Extract the (X, Y) coordinate from the center of the cell holding the provided text.  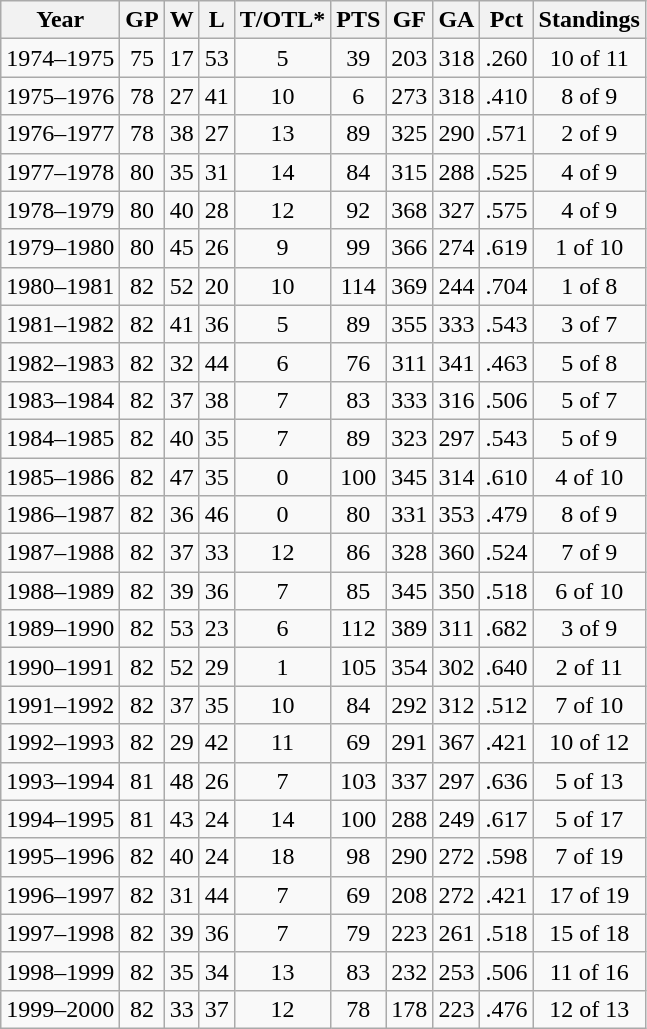
76 (358, 362)
274 (456, 248)
23 (216, 629)
1981–1982 (60, 324)
79 (358, 933)
99 (358, 248)
316 (456, 400)
208 (410, 895)
1989–1990 (60, 629)
389 (410, 629)
12 of 13 (589, 1009)
203 (410, 58)
.617 (506, 819)
367 (456, 743)
.260 (506, 58)
.410 (506, 96)
.525 (506, 172)
.571 (506, 134)
28 (216, 210)
11 (282, 743)
17 (182, 58)
4 of 10 (589, 477)
2 of 9 (589, 134)
18 (282, 857)
43 (182, 819)
1988–1989 (60, 591)
9 (282, 248)
366 (410, 248)
85 (358, 591)
98 (358, 857)
.479 (506, 515)
.575 (506, 210)
341 (456, 362)
.682 (506, 629)
368 (410, 210)
GF (410, 20)
1976–1977 (60, 134)
360 (456, 553)
354 (410, 667)
314 (456, 477)
7 of 19 (589, 857)
11 of 16 (589, 971)
1984–1985 (60, 438)
1983–1984 (60, 400)
114 (358, 286)
315 (410, 172)
Pct (506, 20)
48 (182, 781)
291 (410, 743)
292 (410, 705)
331 (410, 515)
353 (456, 515)
103 (358, 781)
34 (216, 971)
249 (456, 819)
323 (410, 438)
.598 (506, 857)
PTS (358, 20)
1993–1994 (60, 781)
.704 (506, 286)
1997–1998 (60, 933)
253 (456, 971)
6 of 10 (589, 591)
1987–1988 (60, 553)
1999–2000 (60, 1009)
7 of 10 (589, 705)
.640 (506, 667)
.636 (506, 781)
261 (456, 933)
5 of 8 (589, 362)
350 (456, 591)
.610 (506, 477)
32 (182, 362)
105 (358, 667)
355 (410, 324)
86 (358, 553)
1974–1975 (60, 58)
328 (410, 553)
7 of 9 (589, 553)
244 (456, 286)
.512 (506, 705)
45 (182, 248)
1992–1993 (60, 743)
1986–1987 (60, 515)
17 of 19 (589, 895)
5 of 17 (589, 819)
T/OTL* (282, 20)
42 (216, 743)
1979–1980 (60, 248)
369 (410, 286)
92 (358, 210)
47 (182, 477)
325 (410, 134)
2 of 11 (589, 667)
112 (358, 629)
273 (410, 96)
.619 (506, 248)
178 (410, 1009)
Year (60, 20)
.476 (506, 1009)
312 (456, 705)
3 of 7 (589, 324)
1980–1981 (60, 286)
GP (142, 20)
5 of 13 (589, 781)
337 (410, 781)
20 (216, 286)
1 of 10 (589, 248)
.463 (506, 362)
75 (142, 58)
1 (282, 667)
5 of 7 (589, 400)
GA (456, 20)
Standings (589, 20)
15 of 18 (589, 933)
10 of 12 (589, 743)
1991–1992 (60, 705)
1982–1983 (60, 362)
1985–1986 (60, 477)
1 of 8 (589, 286)
327 (456, 210)
L (216, 20)
1978–1979 (60, 210)
W (182, 20)
302 (456, 667)
1977–1978 (60, 172)
3 of 9 (589, 629)
1998–1999 (60, 971)
1975–1976 (60, 96)
232 (410, 971)
1995–1996 (60, 857)
1994–1995 (60, 819)
1996–1997 (60, 895)
46 (216, 515)
10 of 11 (589, 58)
.524 (506, 553)
5 of 9 (589, 438)
1990–1991 (60, 667)
